Determine the (x, y) coordinate at the center of the cell enclosing the given text.  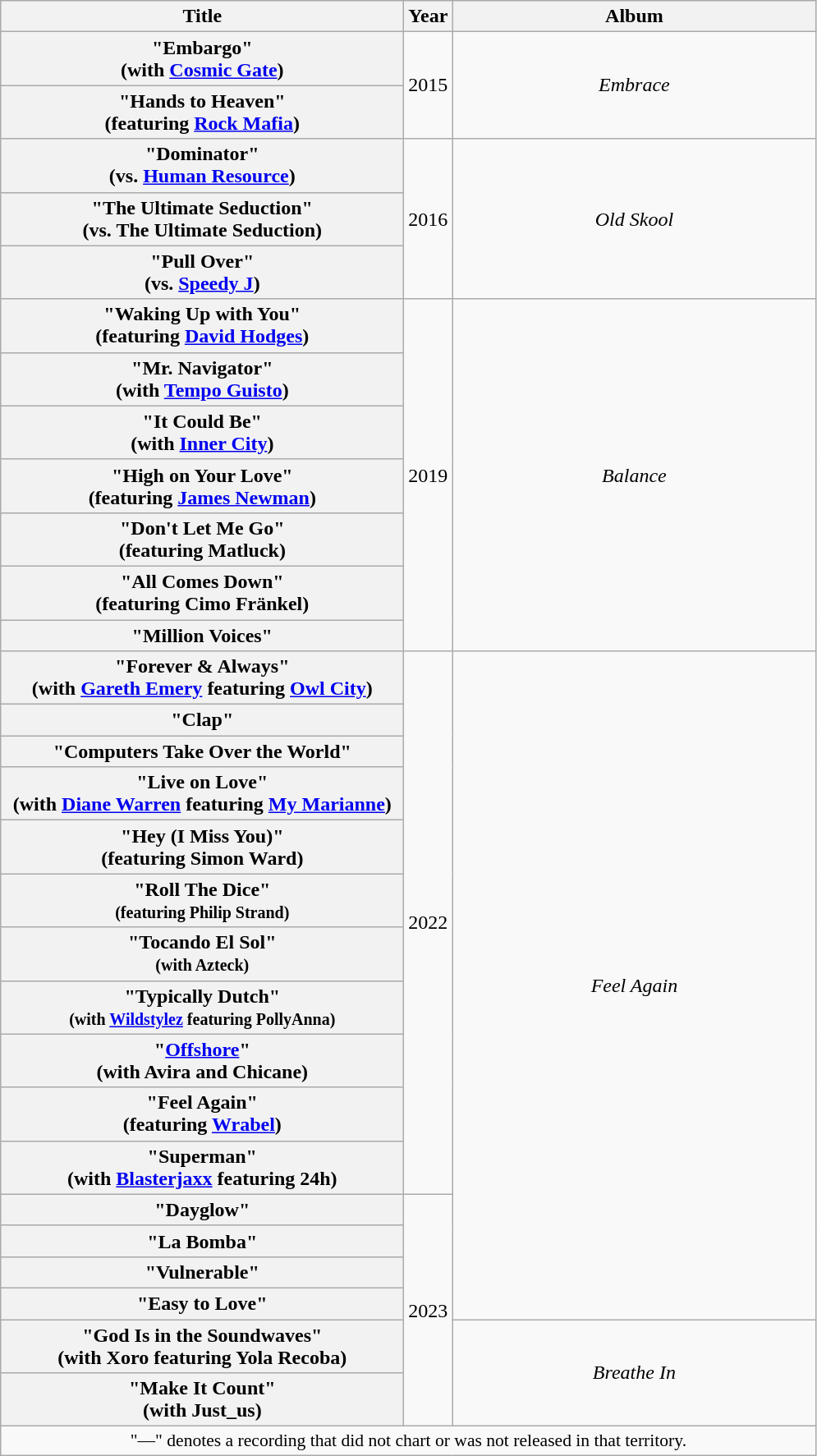
"Tocando El Sol"(with Azteck) (202, 954)
Year (429, 16)
"Typically Dutch"(with Wildstylez featuring PollyAnna) (202, 1007)
"Hands to Heaven" (featuring Rock Mafia) (202, 112)
"Easy to Love" (202, 1303)
"Dayglow" (202, 1210)
"Feel Again" (featuring Wrabel) (202, 1114)
"La Bomba" (202, 1241)
Feel Again (634, 985)
Old Skool (634, 218)
"Clap" (202, 720)
2016 (429, 218)
"High on Your Love" (featuring James Newman) (202, 486)
"The Ultimate Seduction" (vs. The Ultimate Seduction) (202, 218)
2023 (429, 1310)
"Hey (I Miss You)" (featuring Simon Ward) (202, 847)
"Roll The Dice"(featuring Philip Strand) (202, 900)
"God Is in the Soundwaves"(with Xoro featuring Yola Recoba) (202, 1345)
2015 (429, 85)
Album (634, 16)
"Live on Love" (with Diane Warren featuring My Marianne) (202, 793)
Title (202, 16)
"Dominator" (vs. Human Resource) (202, 166)
"It Could Be" (with Inner City) (202, 432)
"Make It Count"(with Just_us) (202, 1399)
"Vulnerable" (202, 1272)
"Pull Over" (vs. Speedy J) (202, 273)
Embrace (634, 85)
2022 (429, 923)
"Superman" (with Blasterjaxx featuring 24h) (202, 1168)
Balance (634, 475)
"Mr. Navigator" (with Tempo Guisto) (202, 379)
"Don't Let Me Go" (featuring Matluck) (202, 539)
"All Comes Down" (featuring Cimo Fränkel) (202, 593)
"Waking Up with You" (featuring David Hodges) (202, 325)
"—" denotes a recording that did not chart or was not released in that territory. (409, 1441)
2019 (429, 475)
Breathe In (634, 1372)
"Forever & Always" (with Gareth Emery featuring Owl City) (202, 678)
"Computers Take Over the World" (202, 751)
"Million Voices" (202, 635)
"Offshore" (with Avira and Chicane) (202, 1061)
"Embargo" (with Cosmic Gate) (202, 59)
